Return the [x, y] coordinate for the center point of the cell that contains the specified text.  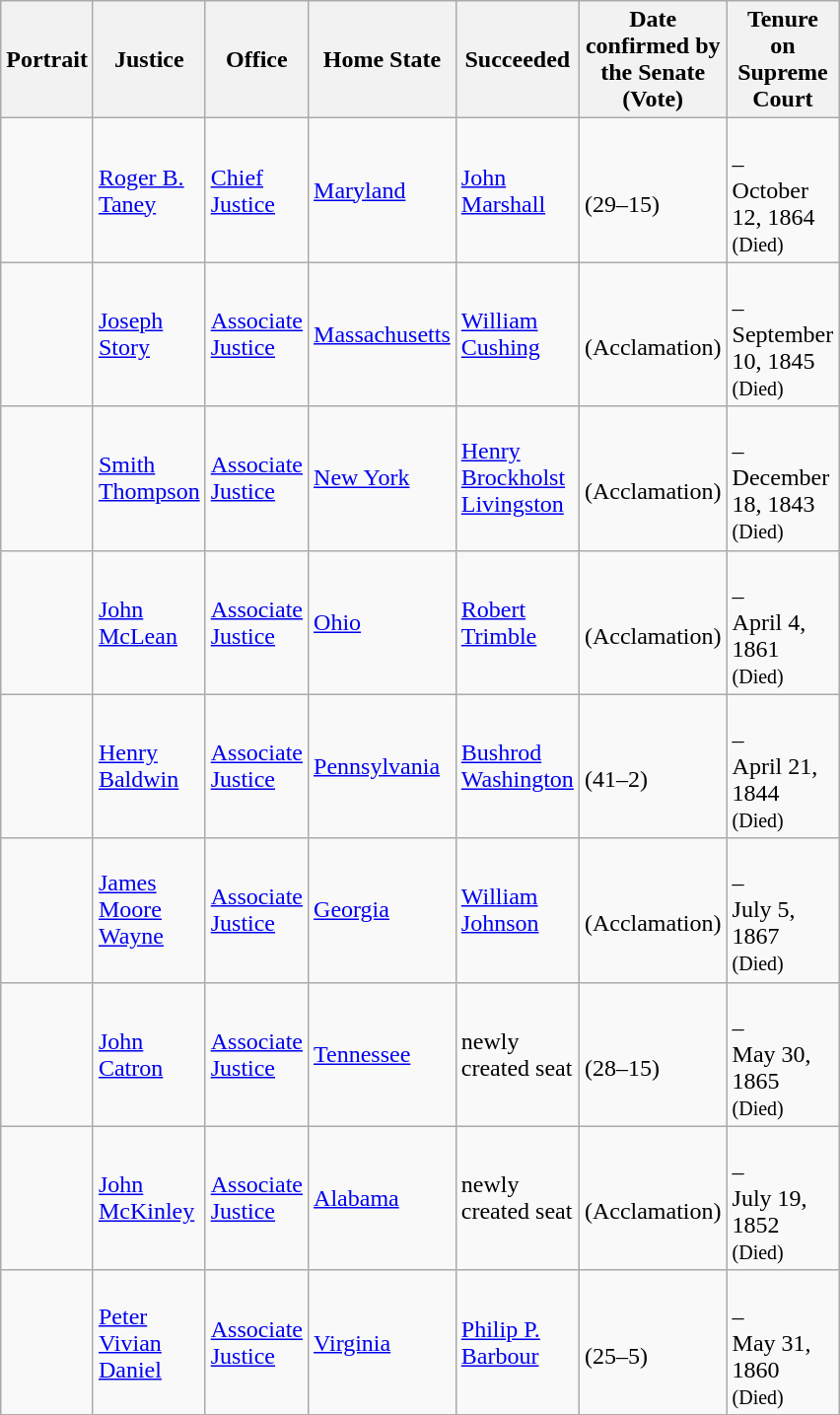
Succeeded [517, 59]
James Moore Wayne [149, 910]
Joseph Story [149, 334]
–April 21, 1844(Died) [783, 766]
(28–15) [653, 1054]
(25–5) [653, 1342]
Office [256, 59]
Massachusetts [383, 334]
Peter Vivian Daniel [149, 1342]
John McLean [149, 622]
Justice [149, 59]
Tenure on Supreme Court [783, 59]
–May 30, 1865(Died) [783, 1054]
John Catron [149, 1054]
Henry Brockholst Livingston [517, 478]
Home State [383, 59]
Henry Baldwin [149, 766]
Date confirmed by the Senate(Vote) [653, 59]
Robert Trimble [517, 622]
–April 4, 1861(Died) [783, 622]
Tennessee [383, 1054]
Portrait [47, 59]
Chief Justice [256, 190]
Georgia [383, 910]
–December 18, 1843(Died) [783, 478]
Alabama [383, 1198]
–July 5, 1867(Died) [783, 910]
William Cushing [517, 334]
Maryland [383, 190]
Virginia [383, 1342]
–October 12, 1864(Died) [783, 190]
William Johnson [517, 910]
–May 31, 1860(Died) [783, 1342]
Bushrod Washington [517, 766]
John McKinley [149, 1198]
(29–15) [653, 190]
Ohio [383, 622]
–July 19, 1852(Died) [783, 1198]
(41–2) [653, 766]
New York [383, 478]
–September 10, 1845(Died) [783, 334]
Smith Thompson [149, 478]
John Marshall [517, 190]
Pennsylvania [383, 766]
Philip P. Barbour [517, 1342]
Roger B. Taney [149, 190]
